Search for the cell housing the specified text and yield its (X, Y) center coordinate. 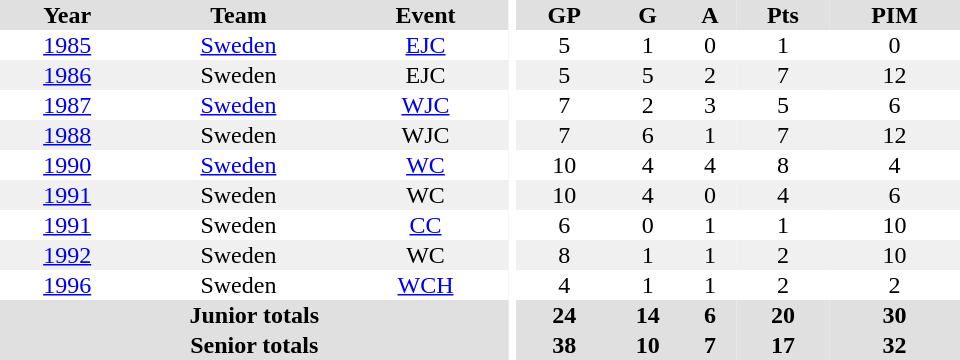
20 (783, 315)
1987 (67, 105)
1992 (67, 255)
1990 (67, 165)
38 (564, 345)
17 (783, 345)
Team (238, 15)
Event (425, 15)
1988 (67, 135)
GP (564, 15)
Junior totals (254, 315)
Pts (783, 15)
CC (425, 225)
1996 (67, 285)
G (648, 15)
24 (564, 315)
3 (710, 105)
32 (894, 345)
A (710, 15)
WCH (425, 285)
PIM (894, 15)
1985 (67, 45)
1986 (67, 75)
Year (67, 15)
14 (648, 315)
30 (894, 315)
Senior totals (254, 345)
